Detect which cell encompasses the target text, then output its [x, y] center coordinate. 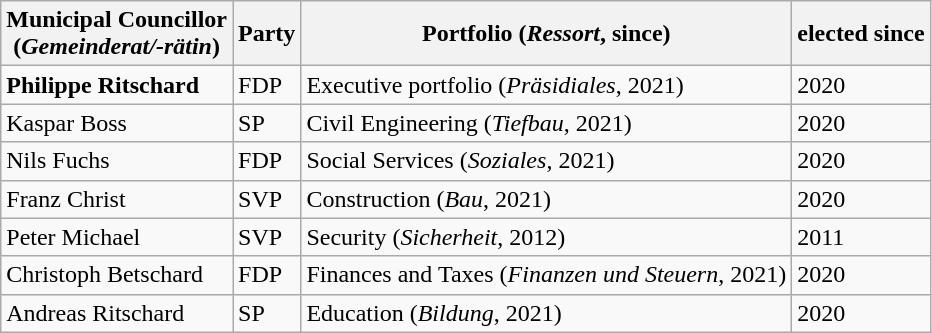
Social Services (Soziales, 2021) [546, 161]
Philippe Ritschard [117, 85]
Kaspar Boss [117, 123]
Nils Fuchs [117, 161]
Christoph Betschard [117, 275]
Municipal Councillor(Gemeinderat/-rätin) [117, 34]
Civil Engineering (Tiefbau, 2021) [546, 123]
Construction (Bau, 2021) [546, 199]
Party [266, 34]
elected since [861, 34]
Andreas Ritschard [117, 313]
Education (Bildung, 2021) [546, 313]
Franz Christ [117, 199]
Portfolio (Ressort, since) [546, 34]
Peter Michael [117, 237]
Executive portfolio (Präsidiales, 2021) [546, 85]
2011 [861, 237]
Finances and Taxes (Finanzen und Steuern, 2021) [546, 275]
Security (Sicherheit, 2012) [546, 237]
